Pinpoint the cell where the given text exists, returning its (X, Y) midpoint coordinate. 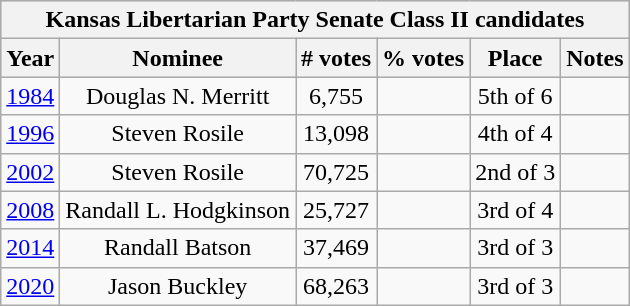
13,098 (336, 134)
68,263 (336, 286)
2008 (30, 210)
Douglas N. Merritt (178, 96)
# votes (336, 58)
2nd of 3 (516, 172)
Randall Batson (178, 248)
Jason Buckley (178, 286)
5th of 6 (516, 96)
37,469 (336, 248)
Notes (595, 58)
25,727 (336, 210)
Nominee (178, 58)
Randall L. Hodgkinson (178, 210)
2020 (30, 286)
2002 (30, 172)
2014 (30, 248)
Place (516, 58)
% votes (424, 58)
6,755 (336, 96)
1996 (30, 134)
70,725 (336, 172)
3rd of 4 (516, 210)
1984 (30, 96)
Year (30, 58)
4th of 4 (516, 134)
Kansas Libertarian Party Senate Class II candidates (315, 20)
